Return the [x, y] coordinate for the center point of the cell that contains the specified text.  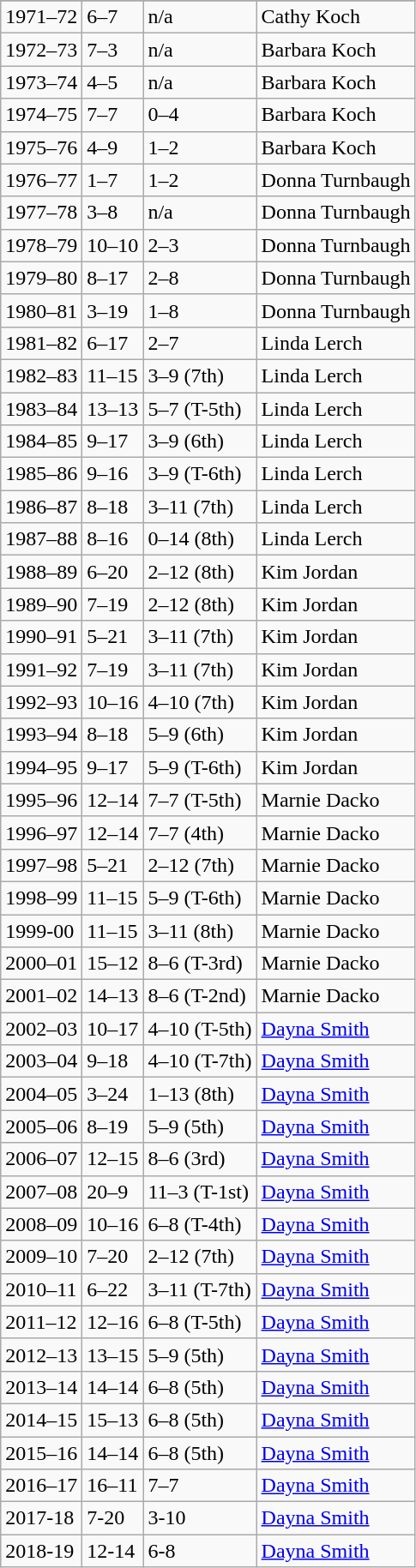
2001–02 [41, 996]
1989–90 [41, 604]
10–17 [113, 1029]
1982–83 [41, 375]
1999-00 [41, 930]
1983–84 [41, 409]
3–24 [113, 1094]
2014–15 [41, 1420]
8–6 (T-2nd) [200, 996]
1980–81 [41, 310]
1993–94 [41, 735]
2018-19 [41, 1551]
15–13 [113, 1420]
3–9 (7th) [200, 375]
8–6 (T-3rd) [200, 964]
2008–09 [41, 1224]
1996–97 [41, 832]
2010–11 [41, 1289]
1986–87 [41, 507]
14–13 [113, 996]
1985–86 [41, 474]
2011–12 [41, 1322]
6–17 [113, 343]
6–20 [113, 572]
1–7 [113, 180]
1971–72 [41, 17]
6–7 [113, 17]
15–12 [113, 964]
5–9 (6th) [200, 735]
2016–17 [41, 1486]
5–7 (T-5th) [200, 409]
1987–88 [41, 539]
8–17 [113, 278]
1991–92 [41, 670]
1984–85 [41, 442]
1972–73 [41, 50]
16–11 [113, 1486]
1992–93 [41, 702]
6–8 (T-5th) [200, 1322]
7–7 (4th) [200, 832]
3–8 [113, 213]
1978–79 [41, 245]
1976–77 [41, 180]
1975–76 [41, 147]
7–3 [113, 50]
9–16 [113, 474]
2–3 [200, 245]
0–14 (8th) [200, 539]
4–10 (T-7th) [200, 1061]
2017-18 [41, 1518]
6–8 (T-4th) [200, 1224]
1988–89 [41, 572]
1981–82 [41, 343]
2015–16 [41, 1453]
2012–13 [41, 1355]
4–9 [113, 147]
6–22 [113, 1289]
4–10 (7th) [200, 702]
3–11 (T-7th) [200, 1289]
13–13 [113, 409]
12-14 [113, 1551]
2009–10 [41, 1257]
2005–06 [41, 1126]
1–8 [200, 310]
2–7 [200, 343]
12–16 [113, 1322]
3–9 (6th) [200, 442]
7–20 [113, 1257]
1977–78 [41, 213]
10–10 [113, 245]
1998–99 [41, 898]
7-20 [113, 1518]
8–16 [113, 539]
4–10 (T-5th) [200, 1029]
2007–08 [41, 1192]
11–3 (T-1st) [200, 1192]
8–6 (3rd) [200, 1159]
3–11 (8th) [200, 930]
2000–01 [41, 964]
2–8 [200, 278]
1994–95 [41, 767]
6-8 [200, 1551]
2013–14 [41, 1387]
1–13 (8th) [200, 1094]
0–4 [200, 115]
13–15 [113, 1355]
20–9 [113, 1192]
1973–74 [41, 82]
1979–80 [41, 278]
2004–05 [41, 1094]
3–19 [113, 310]
Cathy Koch [336, 17]
9–18 [113, 1061]
7–7 (T-5th) [200, 800]
4–5 [113, 82]
3-10 [200, 1518]
1974–75 [41, 115]
8–19 [113, 1126]
1995–96 [41, 800]
2002–03 [41, 1029]
1990–91 [41, 637]
1997–98 [41, 865]
2003–04 [41, 1061]
3–9 (T-6th) [200, 474]
2006–07 [41, 1159]
12–15 [113, 1159]
